Scan for the cell matching the given text and deliver its [X, Y] coordinate at center. 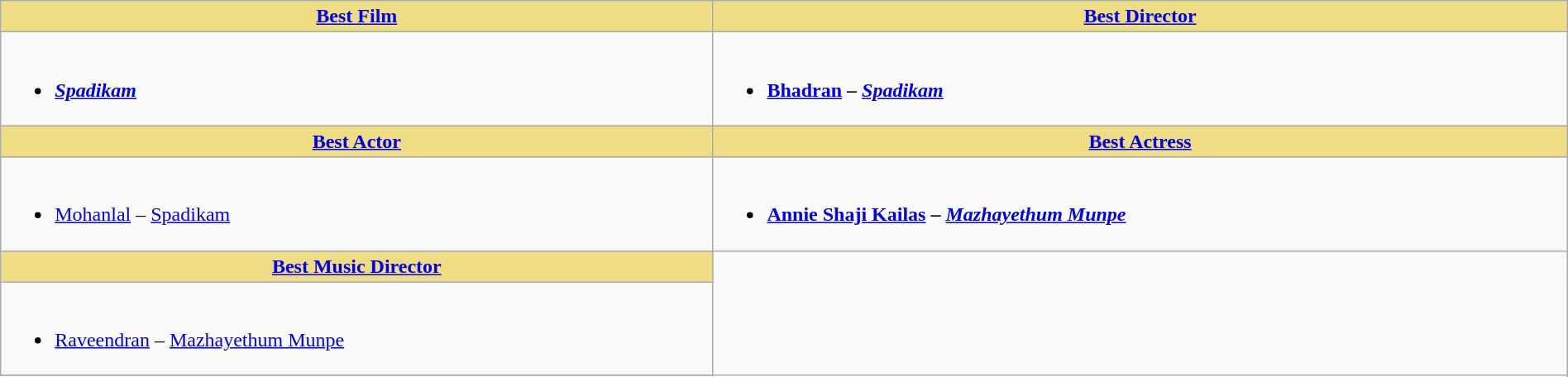
Best Film [357, 17]
Best Actress [1140, 141]
Best Actor [357, 141]
Bhadran – Spadikam [1140, 79]
Best Director [1140, 17]
Best Music Director [357, 266]
Mohanlal – Spadikam [357, 203]
Annie Shaji Kailas – Mazhayethum Munpe [1140, 203]
Raveendran – Mazhayethum Munpe [357, 329]
Spadikam [357, 79]
